Capture the cell that displays the provided text and extract its [X, Y] central coordinate. 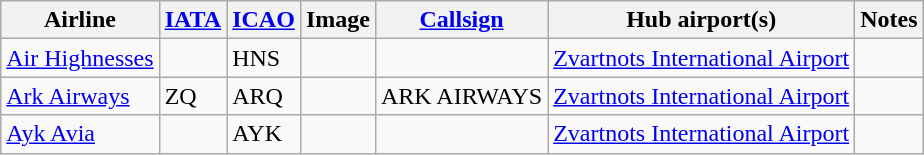
Ayk Avia [80, 134]
Ark Airways [80, 96]
ARK AIRWAYS [461, 96]
AYK [264, 134]
Notes [889, 20]
Hub airport(s) [702, 20]
ARQ [264, 96]
Callsign [461, 20]
Airline [80, 20]
ZQ [193, 96]
IATA [193, 20]
Image [338, 20]
HNS [264, 58]
Air Highnesses [80, 58]
ICAO [264, 20]
